Output the (X, Y) coordinate of the center of the cell containing the given text.  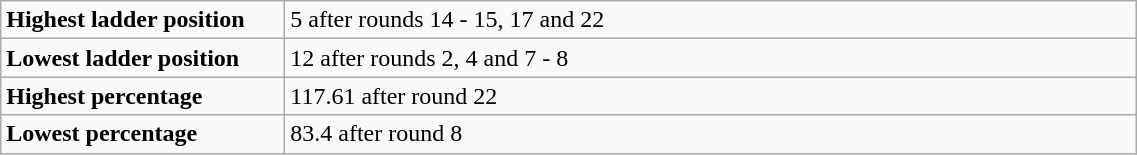
12 after rounds 2, 4 and 7 - 8 (711, 58)
83.4 after round 8 (711, 134)
Lowest ladder position (143, 58)
Lowest percentage (143, 134)
Highest ladder position (143, 20)
Highest percentage (143, 96)
117.61 after round 22 (711, 96)
5 after rounds 14 - 15, 17 and 22 (711, 20)
